From the cell containing the given text, extract its center point as (x, y) coordinate. 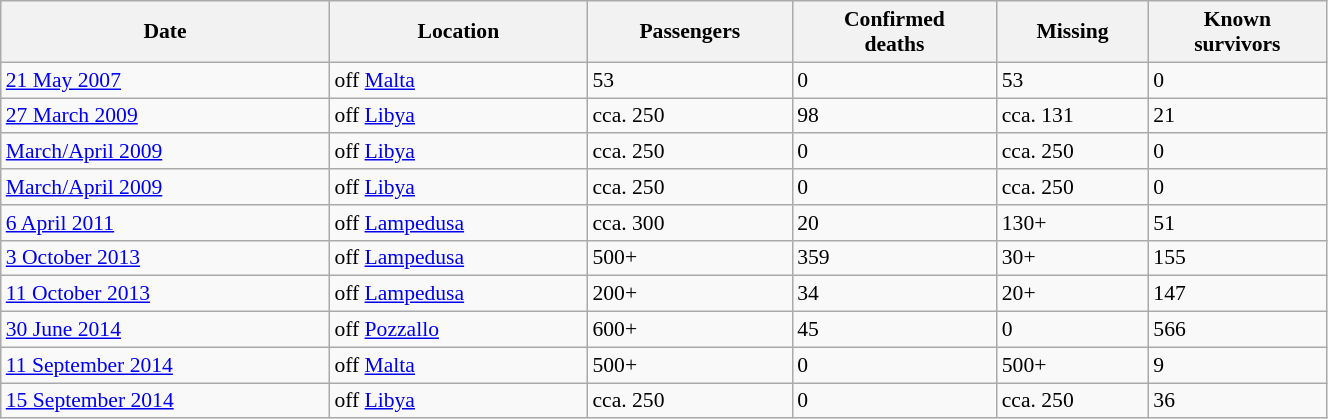
9 (1237, 365)
21 (1237, 116)
36 (1237, 401)
30+ (1073, 258)
Known survivors (1237, 32)
cca. 131 (1073, 116)
Passengers (690, 32)
21 May 2007 (166, 80)
51 (1237, 223)
45 (894, 330)
20+ (1073, 294)
6 April 2011 (166, 223)
Date (166, 32)
20 (894, 223)
Confirmed deaths (894, 32)
30 June 2014 (166, 330)
cca. 300 (690, 223)
Location (458, 32)
Missing (1073, 32)
359 (894, 258)
off Pozzallo (458, 330)
147 (1237, 294)
27 March 2009 (166, 116)
200+ (690, 294)
11 September 2014 (166, 365)
130+ (1073, 223)
98 (894, 116)
34 (894, 294)
3 October 2013 (166, 258)
600+ (690, 330)
15 September 2014 (166, 401)
566 (1237, 330)
155 (1237, 258)
11 October 2013 (166, 294)
